Search for the cell housing the specified text and yield its (x, y) center coordinate. 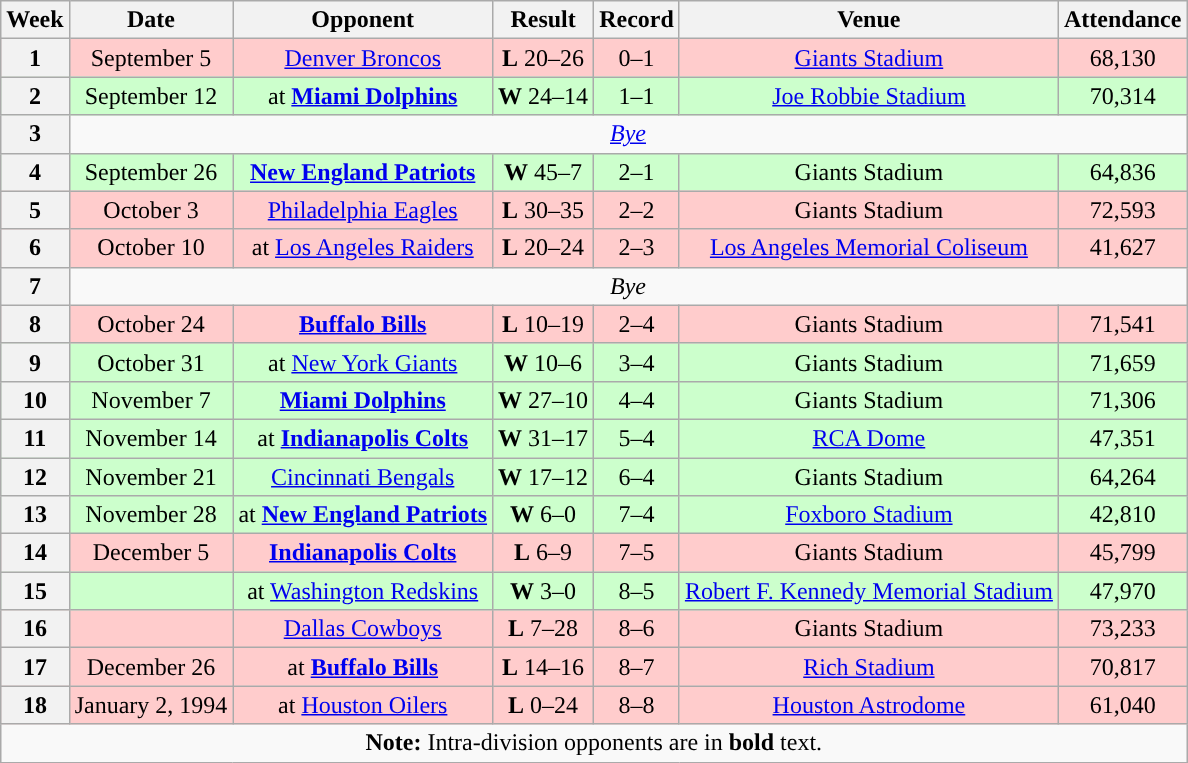
0–1 (637, 58)
6 (35, 248)
Dallas Cowboys (363, 629)
1–1 (637, 96)
Record (637, 20)
13 (35, 515)
Result (544, 20)
8–8 (637, 705)
at Buffalo Bills (363, 667)
8–6 (637, 629)
2–2 (637, 210)
W 3–0 (544, 591)
1 (35, 58)
W 17–12 (544, 477)
71,541 (1122, 324)
3–4 (637, 362)
73,233 (1122, 629)
L 20–24 (544, 248)
15 (35, 591)
9 (35, 362)
November 7 (151, 400)
at Washington Redskins (363, 591)
Los Angeles Memorial Coliseum (868, 248)
L 20–26 (544, 58)
at Houston Oilers (363, 705)
December 26 (151, 667)
14 (35, 553)
2 (35, 96)
at Indianapolis Colts (363, 438)
Foxboro Stadium (868, 515)
at New England Patriots (363, 515)
6–4 (637, 477)
11 (35, 438)
72,593 (1122, 210)
New England Patriots (363, 172)
64,264 (1122, 477)
70,817 (1122, 667)
5 (35, 210)
Note: Intra-division opponents are in bold text. (594, 743)
Date (151, 20)
September 12 (151, 96)
W 10–6 (544, 362)
September 5 (151, 58)
October 31 (151, 362)
8–5 (637, 591)
September 26 (151, 172)
W 45–7 (544, 172)
November 14 (151, 438)
71,306 (1122, 400)
4 (35, 172)
November 28 (151, 515)
Philadelphia Eagles (363, 210)
at Los Angeles Raiders (363, 248)
68,130 (1122, 58)
Indianapolis Colts (363, 553)
Robert F. Kennedy Memorial Stadium (868, 591)
Denver Broncos (363, 58)
3 (35, 134)
W 31–17 (544, 438)
42,810 (1122, 515)
Opponent (363, 20)
L 10–19 (544, 324)
4–4 (637, 400)
47,970 (1122, 591)
December 5 (151, 553)
L 30–35 (544, 210)
October 10 (151, 248)
W 6–0 (544, 515)
Week (35, 20)
January 2, 1994 (151, 705)
45,799 (1122, 553)
Houston Astrodome (868, 705)
at New York Giants (363, 362)
2–4 (637, 324)
Rich Stadium (868, 667)
16 (35, 629)
Venue (868, 20)
Buffalo Bills (363, 324)
61,040 (1122, 705)
at Miami Dolphins (363, 96)
L 6–9 (544, 553)
17 (35, 667)
October 3 (151, 210)
12 (35, 477)
W 27–10 (544, 400)
2–3 (637, 248)
Attendance (1122, 20)
RCA Dome (868, 438)
Cincinnati Bengals (363, 477)
8–7 (637, 667)
2–1 (637, 172)
November 21 (151, 477)
7–4 (637, 515)
L 14–16 (544, 667)
7–5 (637, 553)
L 0–24 (544, 705)
47,351 (1122, 438)
64,836 (1122, 172)
41,627 (1122, 248)
18 (35, 705)
Miami Dolphins (363, 400)
70,314 (1122, 96)
7 (35, 286)
L 7–28 (544, 629)
8 (35, 324)
Joe Robbie Stadium (868, 96)
71,659 (1122, 362)
October 24 (151, 324)
5–4 (637, 438)
10 (35, 400)
W 24–14 (544, 96)
